Identify which cell holds the provided text, then report its (X, Y) central coordinate. 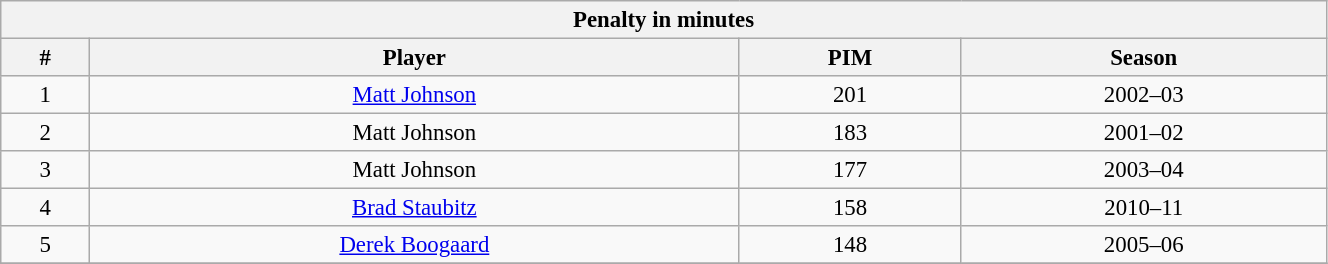
Derek Boogaard (414, 245)
# (46, 58)
2005–06 (1144, 245)
148 (850, 245)
183 (850, 133)
158 (850, 208)
Player (414, 58)
2010–11 (1144, 208)
201 (850, 95)
2002–03 (1144, 95)
2003–04 (1144, 170)
Penalty in minutes (664, 20)
2001–02 (1144, 133)
4 (46, 208)
1 (46, 95)
3 (46, 170)
5 (46, 245)
2 (46, 133)
PIM (850, 58)
Brad Staubitz (414, 208)
177 (850, 170)
Season (1144, 58)
